Return the [X, Y] coordinate for the center point of the cell that contains the specified text.  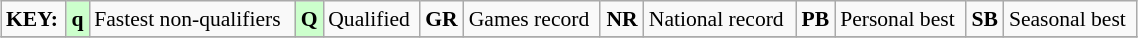
Q [309, 19]
Games record [532, 19]
National record [720, 19]
q [78, 19]
SB [985, 19]
Personal best [900, 19]
Seasonal best [1070, 19]
KEY: [34, 19]
PB [816, 19]
NR [622, 19]
Qualified [371, 19]
Fastest non-qualifiers [192, 19]
GR [442, 19]
